Return [x, y] of the center of cell containing provided text 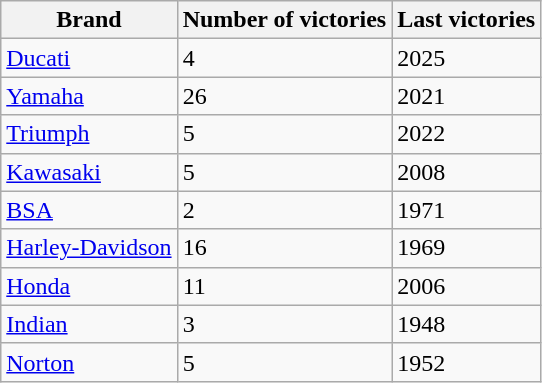
Ducati [89, 58]
Yamaha [89, 96]
1948 [466, 324]
26 [284, 96]
Last victories [466, 20]
1969 [466, 248]
1952 [466, 362]
Kawasaki [89, 172]
Triumph [89, 134]
Brand [89, 20]
2021 [466, 96]
2 [284, 210]
Honda [89, 286]
16 [284, 248]
3 [284, 324]
Number of victories [284, 20]
1971 [466, 210]
BSA [89, 210]
Harley-Davidson [89, 248]
2022 [466, 134]
2006 [466, 286]
2008 [466, 172]
2025 [466, 58]
Indian [89, 324]
4 [284, 58]
Norton [89, 362]
11 [284, 286]
